Return (x, y) of the center of cell containing provided text 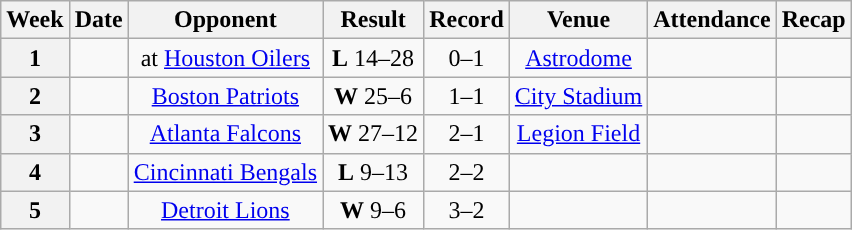
2–2 (467, 172)
0–1 (467, 58)
Recap (814, 20)
2–1 (467, 134)
Result (374, 20)
2 (35, 96)
1 (35, 58)
Boston Patriots (225, 96)
Attendance (712, 20)
Detroit Lions (225, 210)
Cincinnati Bengals (225, 172)
Opponent (225, 20)
3 (35, 134)
at Houston Oilers (225, 58)
City Stadium (578, 96)
Atlanta Falcons (225, 134)
W 9–6 (374, 210)
5 (35, 210)
1–1 (467, 96)
Date (98, 20)
Record (467, 20)
4 (35, 172)
W 25–6 (374, 96)
3–2 (467, 210)
Venue (578, 20)
W 27–12 (374, 134)
L 9–13 (374, 172)
L 14–28 (374, 58)
Legion Field (578, 134)
Astrodome (578, 58)
Week (35, 20)
